Extract the [x, y] coordinate from the center of the cell holding the provided text.  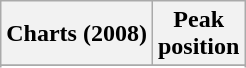
Charts (2008) [77, 34]
Peakposition [198, 34]
